Pinpoint the cell where the given text exists, returning its [x, y] midpoint coordinate. 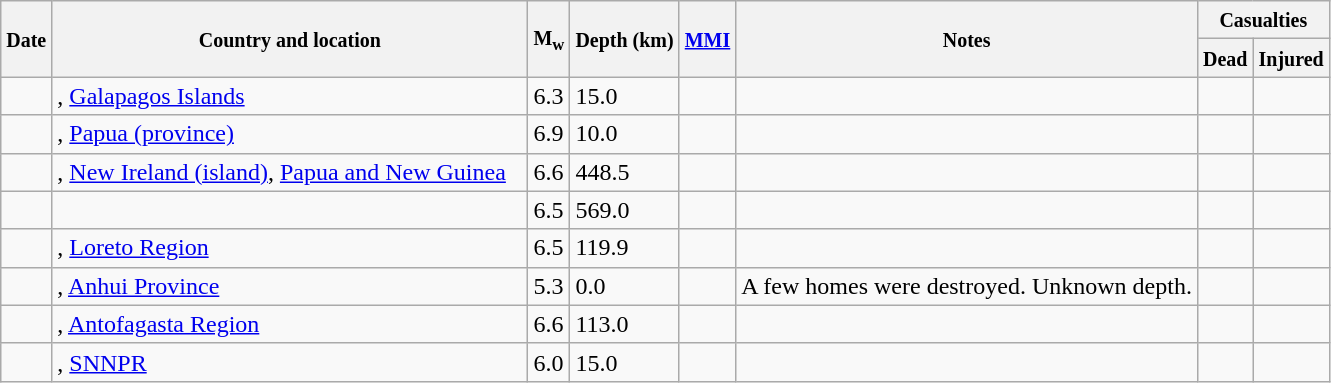
Country and location [290, 39]
, Antofagasta Region [290, 324]
10.0 [624, 134]
Dead [1225, 58]
Casualties [1263, 20]
Depth (km) [624, 39]
Injured [1291, 58]
Mw [549, 39]
569.0 [624, 210]
6.9 [549, 134]
6.3 [549, 96]
, Loreto Region [290, 248]
, Papua (province) [290, 134]
5.3 [549, 286]
Notes [967, 39]
0.0 [624, 286]
Date [26, 39]
113.0 [624, 324]
, Anhui Province [290, 286]
, New Ireland (island), Papua and New Guinea [290, 172]
, SNNPR [290, 362]
, Galapagos Islands [290, 96]
119.9 [624, 248]
A few homes were destroyed. Unknown depth. [967, 286]
448.5 [624, 172]
MMI [708, 39]
6.0 [549, 362]
